Scan for the cell matching the given text and deliver its (x, y) coordinate at center. 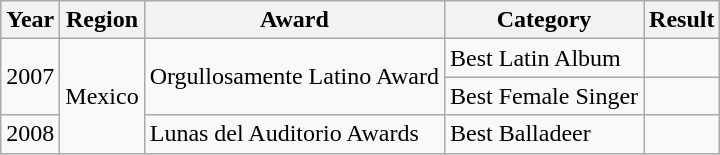
Best Latin Album (544, 58)
Orgullosamente Latino Award (294, 77)
Lunas del Auditorio Awards (294, 134)
Year (30, 20)
Mexico (102, 96)
Best Female Singer (544, 96)
Best Balladeer (544, 134)
2008 (30, 134)
Award (294, 20)
Category (544, 20)
Region (102, 20)
Result (682, 20)
2007 (30, 77)
